For the text-containing cell, return its midpoint in (X, Y) coordinate format. 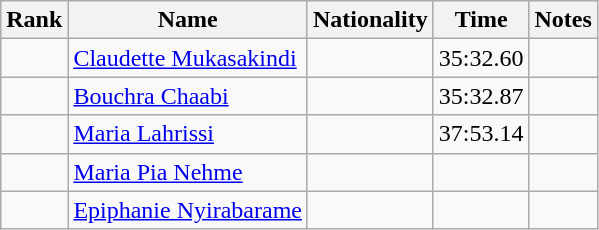
Rank (34, 20)
Nationality (370, 20)
Epiphanie Nyirabarame (188, 210)
35:32.60 (481, 58)
Claudette Mukasakindi (188, 58)
Name (188, 20)
Notes (563, 20)
Bouchra Chaabi (188, 96)
35:32.87 (481, 96)
37:53.14 (481, 134)
Maria Lahrissi (188, 134)
Time (481, 20)
Maria Pia Nehme (188, 172)
